Search for the cell housing the specified text and yield its [x, y] center coordinate. 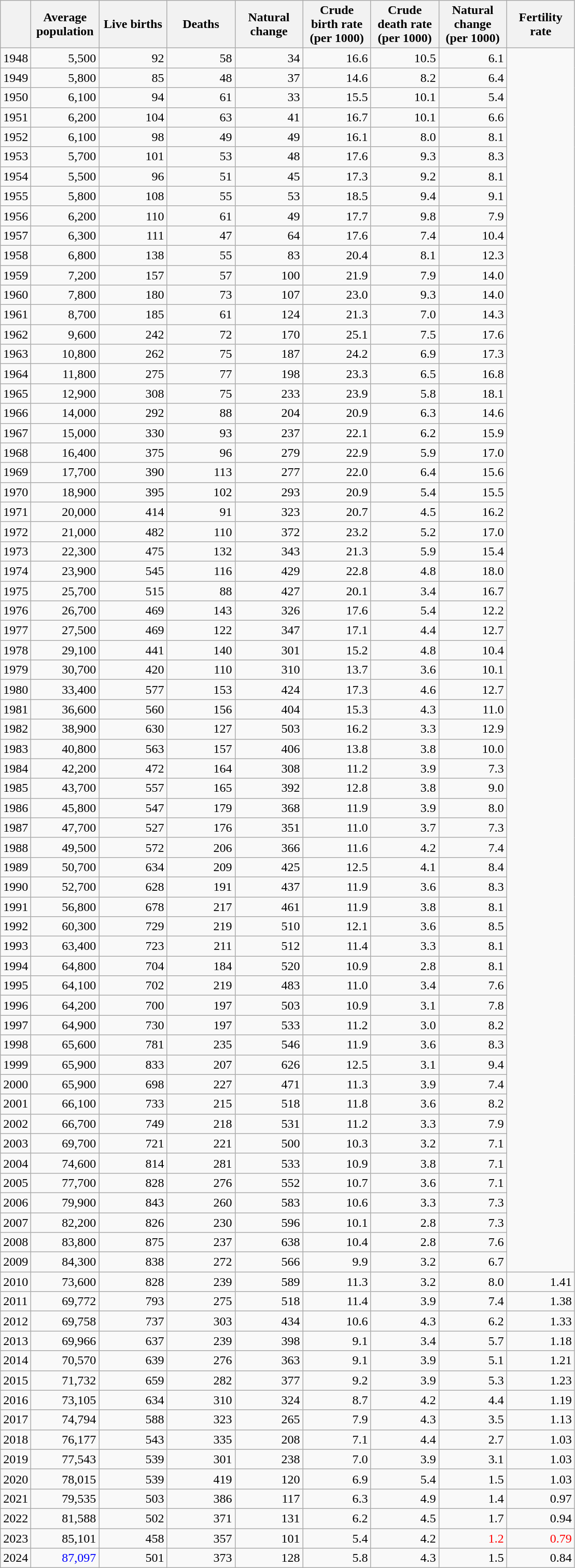
185 [133, 315]
1987 [16, 828]
184 [201, 966]
8.4 [473, 867]
81,588 [65, 1518]
1991 [16, 907]
1.41 [540, 1282]
434 [269, 1321]
74,794 [65, 1420]
272 [201, 1262]
23,900 [65, 571]
20,000 [65, 512]
124 [269, 315]
343 [269, 551]
100 [269, 275]
838 [133, 1262]
36,600 [65, 709]
1.23 [540, 1380]
2005 [16, 1183]
16.1 [337, 137]
1954 [16, 176]
73,600 [65, 1282]
347 [269, 631]
512 [269, 946]
5.2 [404, 531]
390 [133, 472]
111 [133, 235]
238 [269, 1459]
502 [133, 1518]
563 [133, 749]
1996 [16, 1005]
33,400 [65, 690]
420 [133, 670]
1973 [16, 551]
58 [201, 58]
545 [133, 571]
628 [133, 887]
215 [201, 1104]
557 [133, 788]
326 [269, 611]
Crude death rate (per 1000) [404, 24]
198 [269, 374]
572 [133, 847]
51 [201, 176]
588 [133, 1420]
77,543 [65, 1459]
1979 [16, 670]
414 [133, 512]
5.7 [473, 1341]
281 [201, 1163]
0.97 [540, 1499]
25.1 [337, 334]
64 [269, 235]
156 [201, 709]
83 [269, 255]
639 [133, 1361]
140 [201, 650]
2008 [16, 1242]
15,000 [65, 433]
392 [269, 788]
12,900 [65, 394]
211 [201, 946]
1971 [16, 512]
74,600 [65, 1163]
93 [201, 433]
85 [133, 78]
1982 [16, 729]
552 [269, 1183]
547 [133, 808]
1980 [16, 690]
2021 [16, 1499]
18.0 [473, 571]
120 [269, 1479]
153 [201, 690]
13.8 [337, 749]
368 [269, 808]
11.8 [337, 1104]
1956 [16, 216]
66,700 [65, 1124]
Natural change (per 1000) [473, 24]
17.7 [337, 216]
38,900 [65, 729]
8.5 [473, 927]
793 [133, 1301]
330 [133, 433]
92 [133, 58]
1969 [16, 472]
187 [269, 354]
406 [269, 749]
2002 [16, 1124]
737 [133, 1321]
60,300 [65, 927]
510 [269, 927]
638 [269, 1242]
398 [269, 1341]
83,800 [65, 1242]
72 [201, 334]
1.33 [540, 1321]
429 [269, 571]
18.5 [337, 196]
2018 [16, 1439]
6,800 [65, 255]
1995 [16, 986]
16.8 [473, 374]
1.38 [540, 1301]
13.7 [337, 670]
12.2 [473, 611]
30,700 [65, 670]
22.0 [337, 472]
472 [133, 768]
15.9 [473, 433]
26,700 [65, 611]
208 [269, 1439]
78,015 [65, 1479]
1.7 [473, 1518]
33 [269, 97]
235 [201, 1045]
1951 [16, 117]
461 [269, 907]
91 [201, 512]
637 [133, 1341]
Average population [65, 24]
20.4 [337, 255]
1952 [16, 137]
626 [269, 1065]
176 [201, 828]
2010 [16, 1282]
373 [201, 1558]
49,500 [65, 847]
9,600 [65, 334]
17,700 [65, 472]
1990 [16, 887]
230 [201, 1222]
7.5 [404, 334]
98 [133, 137]
180 [133, 295]
386 [201, 1499]
21,000 [65, 531]
108 [133, 196]
1988 [16, 847]
1.19 [540, 1400]
64,800 [65, 966]
191 [201, 887]
596 [269, 1222]
14,000 [65, 413]
82,200 [65, 1222]
218 [201, 1124]
0.79 [540, 1538]
0.94 [540, 1518]
18,900 [65, 492]
1948 [16, 58]
22.1 [337, 433]
12.8 [337, 788]
227 [201, 1084]
22.8 [337, 571]
2007 [16, 1222]
23.0 [337, 295]
76,177 [65, 1439]
1978 [16, 650]
87,097 [65, 1558]
242 [133, 334]
1960 [16, 295]
583 [269, 1202]
20.1 [337, 591]
1964 [16, 374]
1965 [16, 394]
12.9 [473, 729]
366 [269, 847]
85,101 [65, 1538]
23.9 [337, 394]
704 [133, 966]
427 [269, 591]
441 [133, 650]
11.6 [337, 847]
292 [133, 413]
207 [201, 1065]
814 [133, 1163]
132 [201, 551]
520 [269, 966]
164 [201, 768]
1984 [16, 768]
375 [133, 453]
527 [133, 828]
52,700 [65, 887]
69,758 [65, 1321]
77,700 [65, 1183]
1972 [16, 531]
128 [269, 1558]
122 [201, 631]
56,800 [65, 907]
2016 [16, 1400]
64,100 [65, 986]
2006 [16, 1202]
42,200 [65, 768]
21.9 [337, 275]
1985 [16, 788]
833 [133, 1065]
419 [201, 1479]
10.0 [473, 749]
10.5 [404, 58]
4.9 [404, 1499]
372 [269, 531]
262 [133, 354]
102 [201, 492]
730 [133, 1025]
71,732 [65, 1380]
1992 [16, 927]
1994 [16, 966]
482 [133, 531]
733 [133, 1104]
2013 [16, 1341]
8,700 [65, 315]
1.4 [473, 1499]
2000 [16, 1084]
8.7 [337, 1400]
138 [133, 255]
5.3 [473, 1380]
209 [201, 867]
826 [133, 1222]
69,966 [65, 1341]
5,700 [65, 157]
7.8 [473, 1005]
303 [201, 1321]
7,800 [65, 295]
34 [269, 58]
69,700 [65, 1143]
749 [133, 1124]
2023 [16, 1538]
22,300 [65, 551]
260 [201, 1202]
47 [201, 235]
94 [133, 97]
6,300 [65, 235]
1959 [16, 275]
700 [133, 1005]
17.1 [337, 631]
437 [269, 887]
293 [269, 492]
204 [269, 413]
15.6 [473, 472]
104 [133, 117]
678 [133, 907]
Crude birth rate (per 1000) [337, 24]
1998 [16, 1045]
515 [133, 591]
577 [133, 690]
875 [133, 1242]
4.1 [404, 867]
16,400 [65, 453]
14.3 [473, 315]
113 [201, 472]
6.6 [473, 117]
1981 [16, 709]
10,800 [65, 354]
471 [269, 1084]
1983 [16, 749]
265 [269, 1420]
500 [269, 1143]
2012 [16, 1321]
64,900 [65, 1025]
2020 [16, 1479]
9.9 [337, 1262]
723 [133, 946]
24.2 [337, 354]
29,100 [65, 650]
Live births [133, 24]
6.5 [404, 374]
1950 [16, 97]
483 [269, 986]
702 [133, 986]
781 [133, 1045]
9.0 [473, 788]
65,600 [65, 1045]
843 [133, 1202]
15.4 [473, 551]
2009 [16, 1262]
424 [269, 690]
0.84 [540, 1558]
2004 [16, 1163]
73 [201, 295]
Natural change [269, 24]
2014 [16, 1361]
2022 [16, 1518]
45 [269, 176]
335 [201, 1439]
16.6 [337, 58]
377 [269, 1380]
6.7 [473, 1262]
10.3 [337, 1143]
3.5 [473, 1420]
659 [133, 1380]
84,300 [65, 1262]
107 [269, 295]
1966 [16, 413]
22.9 [337, 453]
1.13 [540, 1420]
131 [269, 1518]
2019 [16, 1459]
351 [269, 828]
279 [269, 453]
73,105 [65, 1400]
221 [201, 1143]
546 [269, 1045]
12.3 [473, 255]
1955 [16, 196]
10.7 [337, 1183]
63,400 [65, 946]
2015 [16, 1380]
5.1 [473, 1361]
425 [269, 867]
23.2 [337, 531]
37 [269, 78]
357 [201, 1538]
43,700 [65, 788]
Deaths [201, 24]
11,800 [65, 374]
64,200 [65, 1005]
6.1 [473, 58]
77 [201, 374]
1974 [16, 571]
1975 [16, 591]
2003 [16, 1143]
45,800 [65, 808]
179 [201, 808]
9.8 [404, 216]
729 [133, 927]
69,772 [65, 1301]
2024 [16, 1558]
566 [269, 1262]
1986 [16, 808]
117 [269, 1499]
70,570 [65, 1361]
41 [269, 117]
458 [133, 1538]
1953 [16, 157]
50,700 [65, 867]
395 [133, 492]
27,500 [65, 631]
404 [269, 709]
127 [201, 729]
217 [201, 907]
1.21 [540, 1361]
721 [133, 1143]
2001 [16, 1104]
143 [201, 611]
1993 [16, 946]
501 [133, 1558]
116 [201, 571]
560 [133, 709]
698 [133, 1084]
15.2 [337, 650]
531 [269, 1124]
589 [269, 1282]
2017 [16, 1420]
23.3 [337, 374]
170 [269, 334]
57 [201, 275]
1.2 [473, 1538]
206 [201, 847]
1961 [16, 315]
47,700 [65, 828]
12.1 [337, 927]
277 [269, 472]
543 [133, 1439]
165 [201, 788]
3.0 [404, 1025]
79,900 [65, 1202]
79,535 [65, 1499]
630 [133, 729]
233 [269, 394]
1962 [16, 334]
1989 [16, 867]
371 [201, 1518]
7,200 [65, 275]
1958 [16, 255]
1970 [16, 492]
1963 [16, 354]
1968 [16, 453]
25,700 [65, 591]
363 [269, 1361]
1.18 [540, 1341]
475 [133, 551]
63 [201, 117]
1977 [16, 631]
1949 [16, 78]
4.6 [404, 690]
282 [201, 1380]
1997 [16, 1025]
18.1 [473, 394]
1976 [16, 611]
2.7 [473, 1439]
1967 [16, 433]
3.7 [404, 828]
2011 [16, 1301]
324 [269, 1400]
66,100 [65, 1104]
Fertility rate [540, 24]
20.7 [337, 512]
1999 [16, 1065]
15.3 [337, 709]
40,800 [65, 749]
1957 [16, 235]
